Locate the cell with the specified text and output its (X, Y) center coordinate. 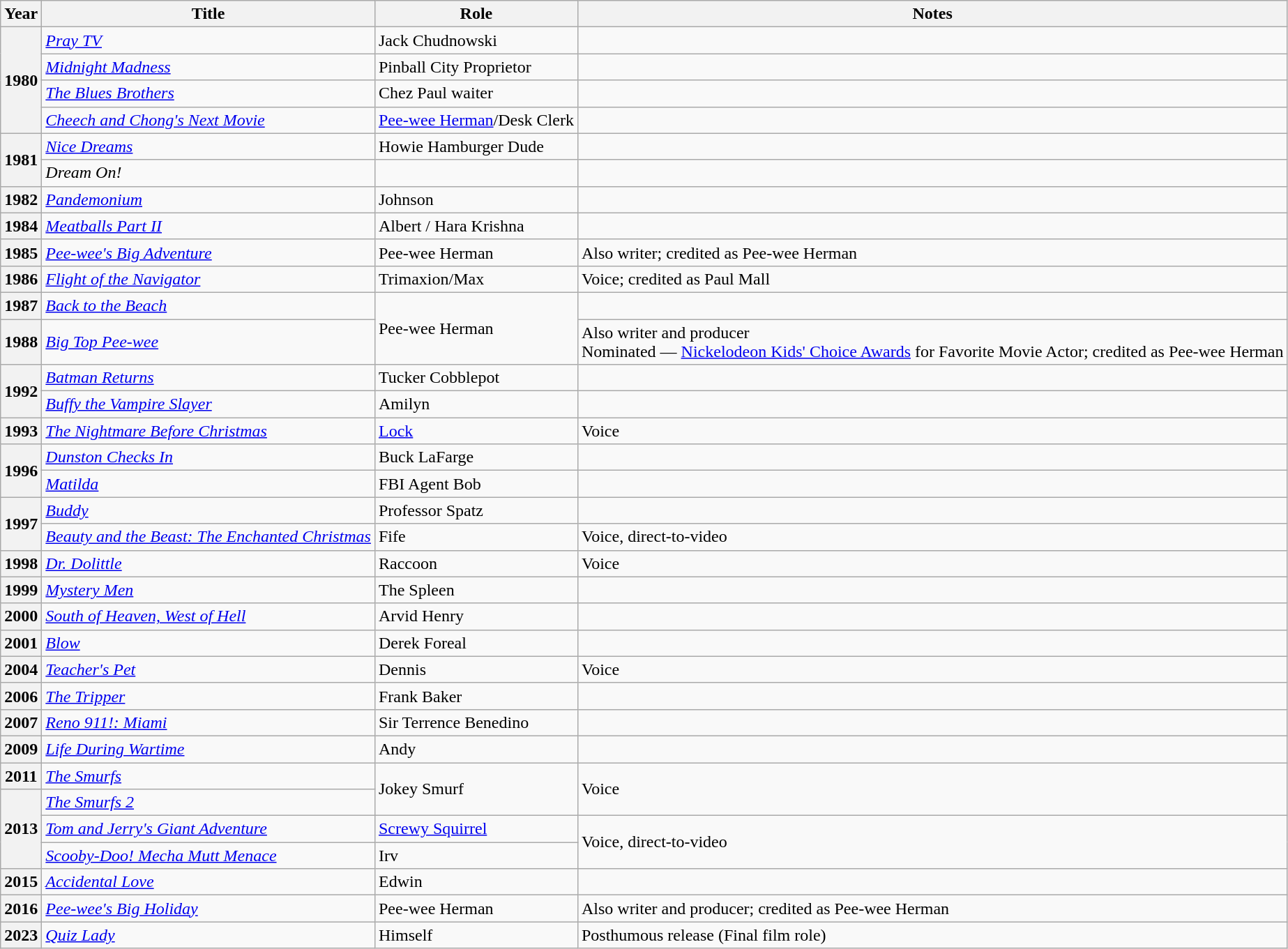
1986 (21, 279)
Tucker Cobblepot (476, 378)
2007 (21, 722)
Andy (476, 749)
Blow (209, 643)
FBI Agent Bob (476, 484)
Year (21, 14)
2011 (21, 776)
Also writer; credited as Pee-wee Herman (932, 252)
Also writer and producer; credited as Pee-wee Herman (932, 909)
Irv (476, 856)
Matilda (209, 484)
2013 (21, 829)
1992 (21, 391)
Pee-wee's Big Adventure (209, 252)
Himself (476, 935)
Mystery Men (209, 590)
Dr. Dolittle (209, 563)
Quiz Lady (209, 935)
1982 (21, 199)
Amilyn (476, 404)
Dunston Checks In (209, 457)
1996 (21, 471)
Pinball City Proprietor (476, 67)
Tom and Jerry's Giant Adventure (209, 829)
1998 (21, 563)
Dennis (476, 669)
Jokey Smurf (476, 789)
Reno 911!: Miami (209, 722)
The Nightmare Before Christmas (209, 431)
Life During Wartime (209, 749)
Edwin (476, 882)
The Spleen (476, 590)
The Blues Brothers (209, 93)
Role (476, 14)
Chez Paul waiter (476, 93)
Pandemonium (209, 199)
Arvid Henry (476, 616)
Derek Foreal (476, 643)
2015 (21, 882)
2016 (21, 909)
1997 (21, 524)
Meatballs Part II (209, 226)
1999 (21, 590)
Nice Dreams (209, 146)
Back to the Beach (209, 305)
The Smurfs 2 (209, 803)
Buck LaFarge (476, 457)
Cheech and Chong's Next Movie (209, 120)
2006 (21, 696)
Trimaxion/Max (476, 279)
1988 (21, 342)
Also writer and producerNominated — Nickelodeon Kids' Choice Awards for Favorite Movie Actor; credited as Pee-wee Herman (932, 342)
Albert / Hara Krishna (476, 226)
2000 (21, 616)
Buffy the Vampire Slayer (209, 404)
1987 (21, 305)
Pray TV (209, 40)
Professor Spatz (476, 510)
2009 (21, 749)
1984 (21, 226)
Lock (476, 431)
Accidental Love (209, 882)
Midnight Madness (209, 67)
Notes (932, 14)
Fife (476, 537)
Jack Chudnowski (476, 40)
Title (209, 14)
Teacher's Pet (209, 669)
Scooby-Doo! Mecha Mutt Menace (209, 856)
Frank Baker (476, 696)
2004 (21, 669)
South of Heaven, West of Hell (209, 616)
1985 (21, 252)
The Smurfs (209, 776)
1993 (21, 431)
Sir Terrence Benedino (476, 722)
The Tripper (209, 696)
Dream On! (209, 173)
Pee-wee's Big Holiday (209, 909)
Screwy Squirrel (476, 829)
2023 (21, 935)
1980 (21, 80)
Howie Hamburger Dude (476, 146)
Raccoon (476, 563)
Pee-wee Herman/Desk Clerk (476, 120)
Posthumous release (Final film role) (932, 935)
1981 (21, 160)
Batman Returns (209, 378)
Beauty and the Beast: The Enchanted Christmas (209, 537)
Johnson (476, 199)
Flight of the Navigator (209, 279)
2001 (21, 643)
Big Top Pee-wee (209, 342)
Buddy (209, 510)
Voice; credited as Paul Mall (932, 279)
